Find where the given text appears and provide that cell's center as (X, Y) coordinate. 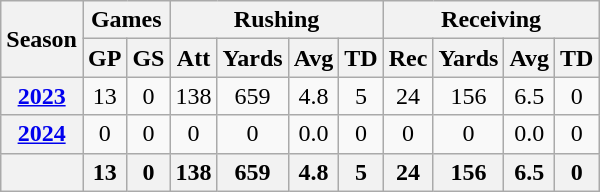
Receiving (491, 20)
Rushing (276, 20)
Games (126, 20)
GP (104, 58)
GS (148, 58)
Att (194, 58)
Rec (408, 58)
2024 (42, 134)
2023 (42, 96)
Season (42, 39)
